Return [X, Y] of the center of cell containing provided text 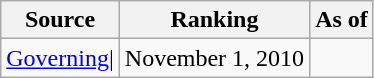
Ranking [214, 20]
Governing| [60, 58]
As of [342, 20]
Source [60, 20]
November 1, 2010 [214, 58]
